Scan for the cell matching the given text and deliver its [x, y] coordinate at center. 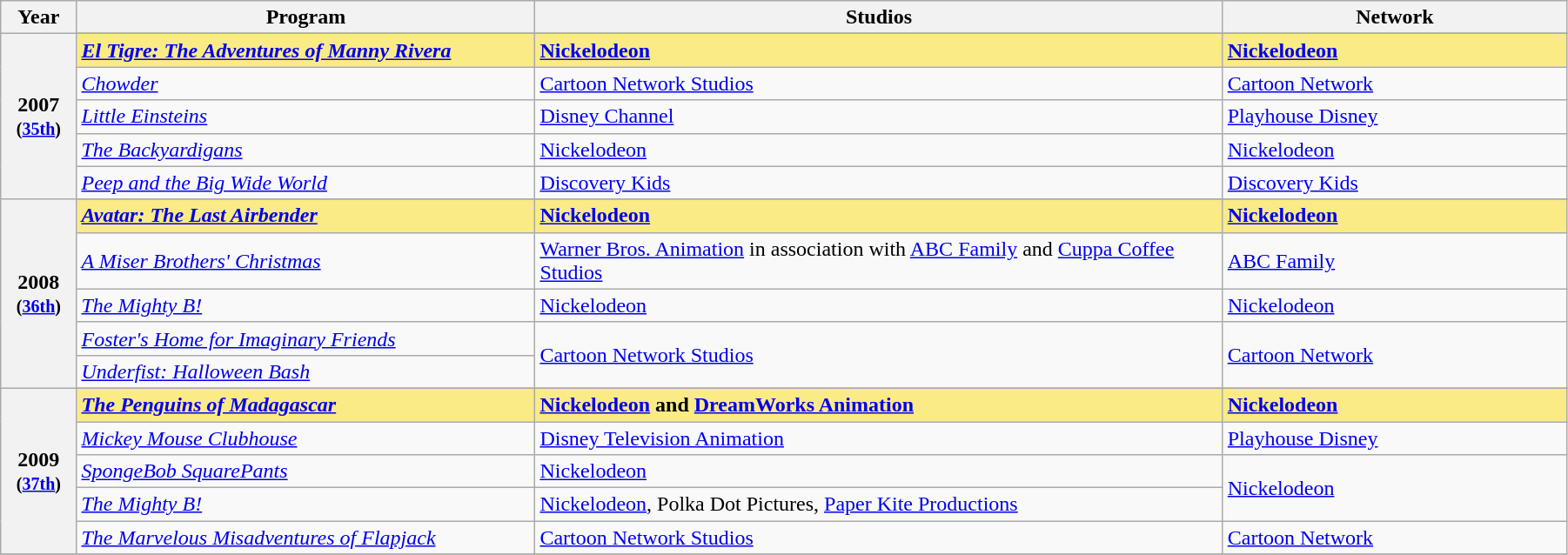
ABC Family [1394, 261]
Studios [879, 17]
Foster's Home for Imaginary Friends [306, 338]
Disney Channel [879, 117]
Chowder [306, 84]
Network [1394, 17]
The Backyardigans [306, 150]
Peep and the Big Wide World [306, 183]
A Miser Brothers' Christmas [306, 261]
Disney Television Animation [879, 438]
Warner Bros. Animation in association with ABC Family and Cuppa Coffee Studios [879, 261]
Little Einsteins [306, 117]
Nickelodeon, Polka Dot Pictures, Paper Kite Productions [879, 505]
The Penguins of Madagascar [306, 405]
El Tigre: The Adventures of Manny Rivera [306, 50]
2009 (37th) [38, 471]
Year [38, 17]
2007 (35th) [38, 117]
Mickey Mouse Clubhouse [306, 438]
Program [306, 17]
Nickelodeon and DreamWorks Animation [879, 405]
2008 (36th) [38, 294]
The Marvelous Misadventures of Flapjack [306, 538]
Underfist: Halloween Bash [306, 371]
Avatar: The Last Airbender [306, 216]
SpongeBob SquarePants [306, 471]
